From the cell containing the given text, extract its center point as [X, Y] coordinate. 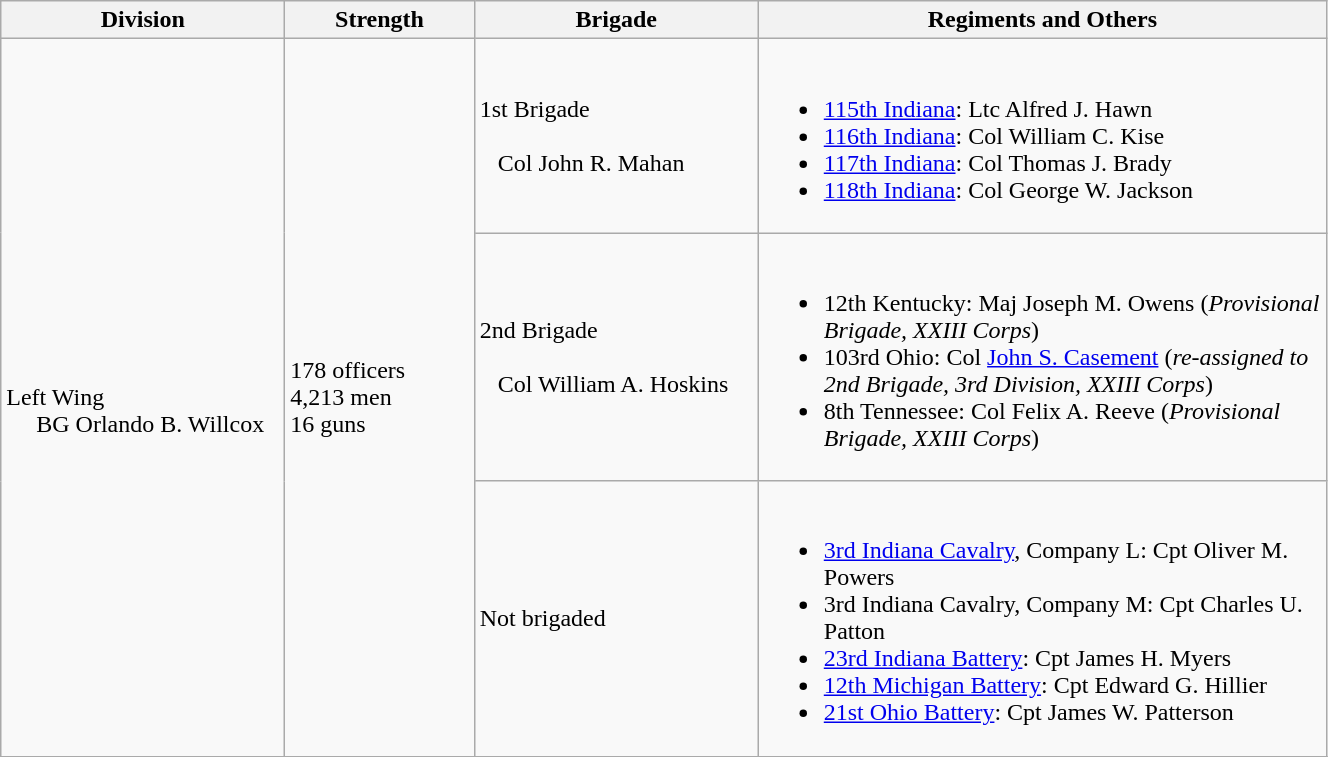
Division [143, 20]
Regiments and Others [1042, 20]
Left Wing BG Orlando B. Willcox [143, 398]
115th Indiana: Ltc Alfred J. Hawn116th Indiana: Col William C. Kise117th Indiana: Col Thomas J. Brady118th Indiana: Col George W. Jackson [1042, 136]
Brigade [616, 20]
178 officers4,213 men16 guns [380, 398]
2nd Brigade Col William A. Hoskins [616, 357]
Not brigaded [616, 618]
1st Brigade Col John R. Mahan [616, 136]
Strength [380, 20]
